Scan for the cell matching the given text and deliver its [x, y] coordinate at center. 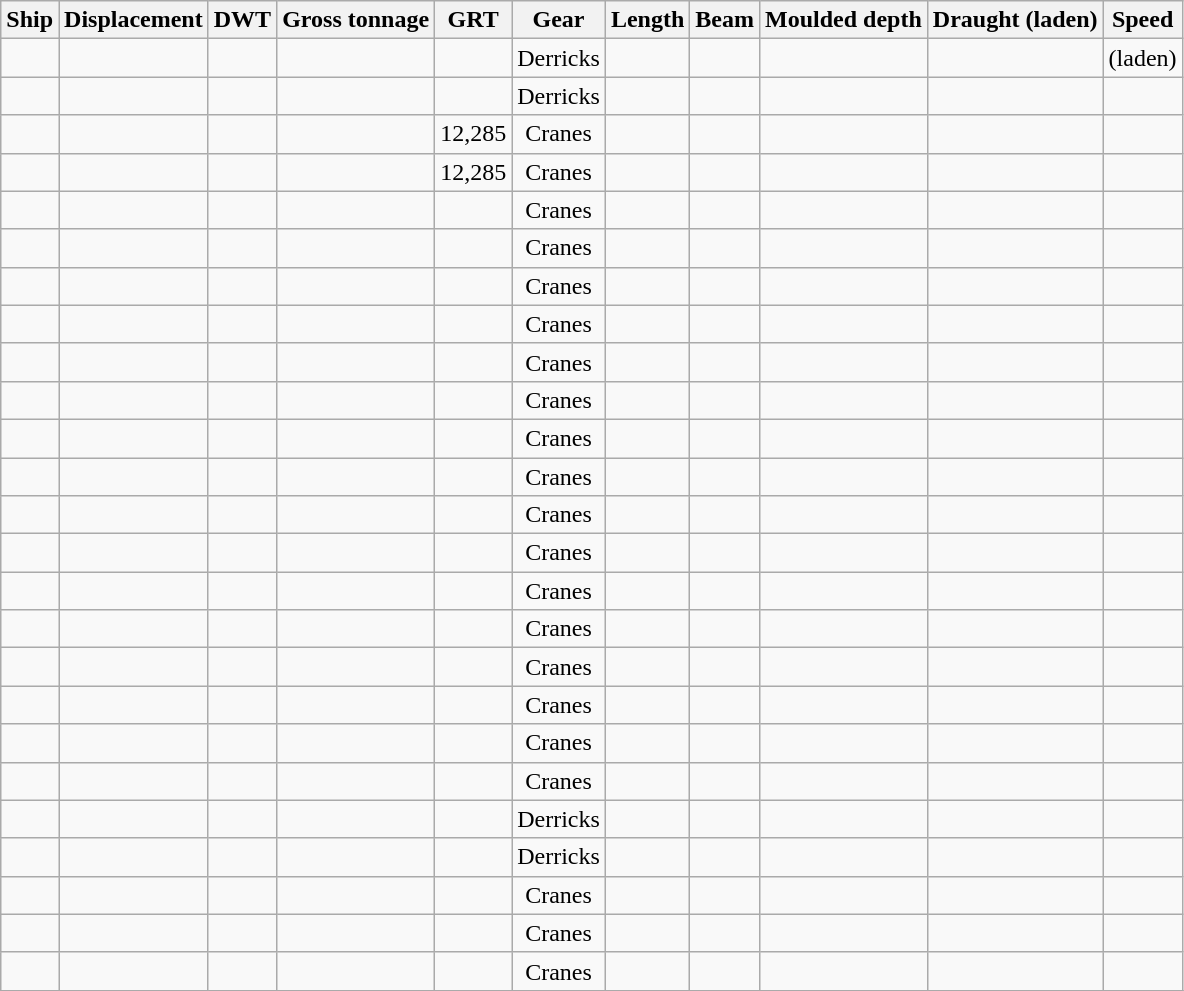
Gross tonnage [356, 20]
Speed [1142, 20]
Moulded depth [844, 20]
Gear [559, 20]
GRT [474, 20]
(laden) [1142, 58]
Length [647, 20]
Displacement [134, 20]
Beam [725, 20]
DWT [242, 20]
Draught (laden) [1015, 20]
Ship [30, 20]
